Locate the cell with the specified text and output its [X, Y] center coordinate. 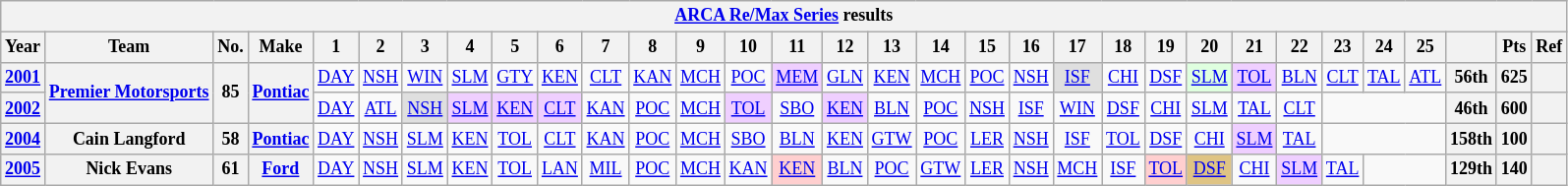
ARCA Re/Max Series results [784, 16]
2004 [24, 138]
Nick Evans [128, 169]
10 [748, 47]
158th [1472, 138]
1 [336, 47]
5 [515, 47]
8 [653, 47]
Team [128, 47]
Pts [1514, 47]
9 [701, 47]
MIL [606, 169]
100 [1514, 138]
14 [941, 47]
2001 [24, 77]
7 [606, 47]
140 [1514, 169]
22 [1300, 47]
MEM [797, 77]
16 [1030, 47]
600 [1514, 108]
GTY [515, 77]
25 [1425, 47]
56th [1472, 77]
58 [230, 138]
85 [230, 93]
2002 [24, 108]
13 [892, 47]
12 [845, 47]
15 [987, 47]
2 [381, 47]
Make [281, 47]
129th [1472, 169]
18 [1123, 47]
Premier Motorsports [128, 93]
Year [24, 47]
21 [1254, 47]
GLN [845, 77]
20 [1209, 47]
46th [1472, 108]
11 [797, 47]
Ford [281, 169]
3 [425, 47]
19 [1166, 47]
Ref [1549, 47]
23 [1342, 47]
24 [1384, 47]
4 [470, 47]
LAN [560, 169]
2005 [24, 169]
No. [230, 47]
17 [1077, 47]
625 [1514, 77]
61 [230, 169]
6 [560, 47]
Cain Langford [128, 138]
